Return the [x, y] coordinate for the center point of the cell that contains the specified text.  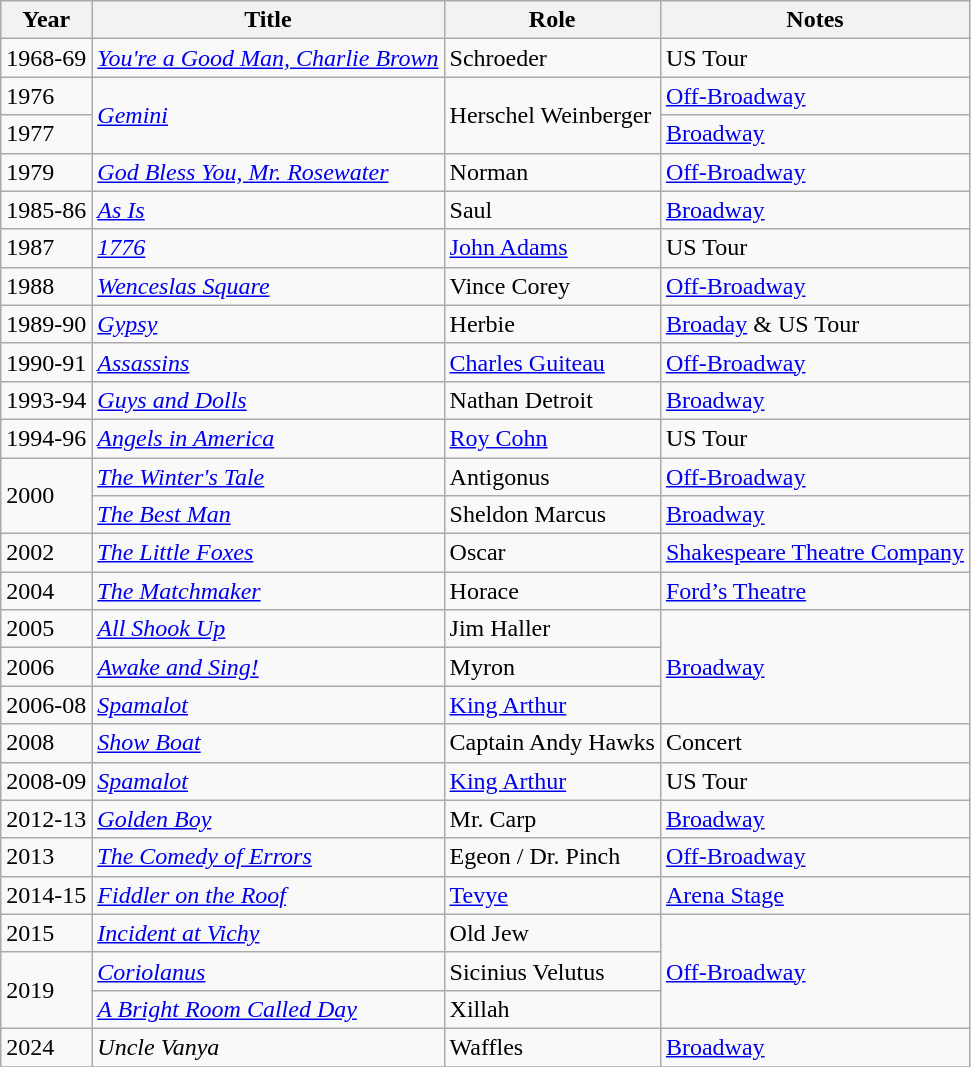
Egeon / Dr. Pinch [552, 857]
Angels in America [268, 438]
Wenceslas Square [268, 286]
Sheldon Marcus [552, 515]
Jim Haller [552, 629]
Old Jew [552, 933]
1988 [46, 286]
As Is [268, 210]
The Winter's Tale [268, 477]
Mr. Carp [552, 819]
2006-08 [46, 705]
Gemini [268, 115]
Schroeder [552, 58]
1989-90 [46, 324]
Concert [814, 743]
All Shook Up [268, 629]
God Bless You, Mr. Rosewater [268, 172]
2005 [46, 629]
Norman [552, 172]
Herbie [552, 324]
Horace [552, 591]
2008 [46, 743]
1977 [46, 134]
Saul [552, 210]
Golden Boy [268, 819]
2002 [46, 553]
The Best Man [268, 515]
Gypsy [268, 324]
Ford’s Theatre [814, 591]
Sicinius Velutus [552, 971]
Title [268, 20]
2006 [46, 667]
2019 [46, 990]
1776 [268, 248]
Charles Guiteau [552, 362]
Guys and Dolls [268, 400]
2004 [46, 591]
Arena Stage [814, 895]
2000 [46, 496]
Assassins [268, 362]
The Comedy of Errors [268, 857]
2015 [46, 933]
Roy Cohn [552, 438]
The Matchmaker [268, 591]
Role [552, 20]
Show Boat [268, 743]
Antigonus [552, 477]
Xillah [552, 1009]
1976 [46, 96]
2013 [46, 857]
Oscar [552, 553]
You're a Good Man, Charlie Brown [268, 58]
Incident at Vichy [268, 933]
Captain Andy Hawks [552, 743]
Nathan Detroit [552, 400]
Fiddler on the Roof [268, 895]
2008-09 [46, 781]
1994-96 [46, 438]
Notes [814, 20]
Coriolanus [268, 971]
1987 [46, 248]
1985-86 [46, 210]
John Adams [552, 248]
Vince Corey [552, 286]
Uncle Vanya [268, 1047]
Myron [552, 667]
1993-94 [46, 400]
Awake and Sing! [268, 667]
Waffles [552, 1047]
1968-69 [46, 58]
Shakespeare Theatre Company [814, 553]
2012-13 [46, 819]
Herschel Weinberger [552, 115]
Year [46, 20]
The Little Foxes [268, 553]
1990-91 [46, 362]
A Bright Room Called Day [268, 1009]
2024 [46, 1047]
Tevye [552, 895]
1979 [46, 172]
Broaday & US Tour [814, 324]
2014-15 [46, 895]
